Extract the [X, Y] coordinate from the center of the cell holding the provided text.  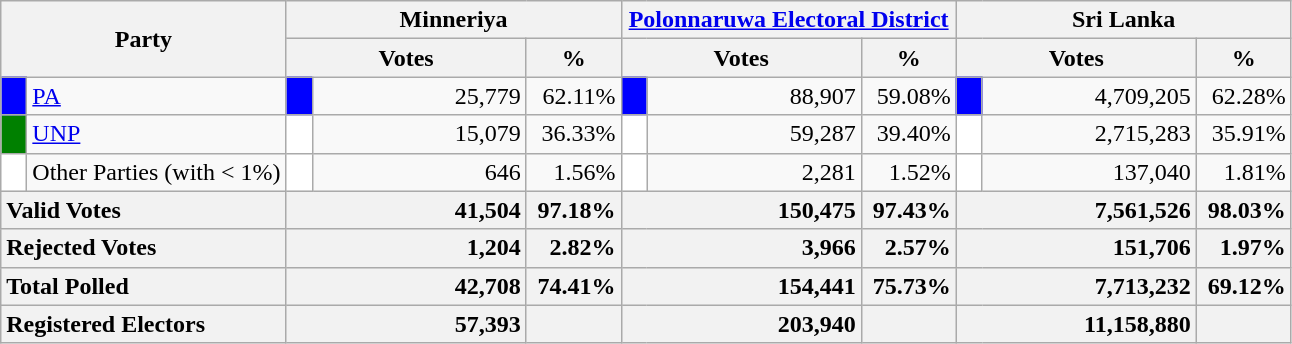
7,713,232 [1076, 286]
7,561,526 [1076, 210]
62.28% [1244, 96]
35.91% [1244, 134]
59,287 [754, 134]
PA [156, 96]
42,708 [406, 286]
Minneriya [454, 20]
25,779 [419, 96]
UNP [156, 134]
Other Parties (with < 1%) [156, 172]
646 [419, 172]
Registered Electors [144, 324]
2,715,283 [1089, 134]
3,966 [741, 248]
Valid Votes [144, 210]
203,940 [741, 324]
15,079 [419, 134]
57,393 [406, 324]
154,441 [741, 286]
1.97% [1244, 248]
97.43% [908, 210]
69.12% [1244, 286]
1.52% [908, 172]
137,040 [1089, 172]
36.33% [574, 134]
4,709,205 [1089, 96]
1,204 [406, 248]
Rejected Votes [144, 248]
Sri Lanka [1124, 20]
2.82% [574, 248]
74.41% [574, 286]
Polonnaruwa Electoral District [788, 20]
2,281 [754, 172]
98.03% [1244, 210]
150,475 [741, 210]
88,907 [754, 96]
97.18% [574, 210]
2.57% [908, 248]
151,706 [1076, 248]
1.81% [1244, 172]
Total Polled [144, 286]
11,158,880 [1076, 324]
39.40% [908, 134]
75.73% [908, 286]
41,504 [406, 210]
1.56% [574, 172]
62.11% [574, 96]
Party [144, 39]
59.08% [908, 96]
